Return the (X, Y) coordinate for the center point of the cell that contains the specified text.  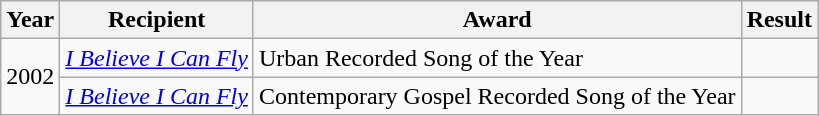
Contemporary Gospel Recorded Song of the Year (497, 96)
Urban Recorded Song of the Year (497, 58)
Award (497, 20)
2002 (30, 77)
Recipient (157, 20)
Year (30, 20)
Result (779, 20)
